Extract the (x, y) coordinate from the center of the cell holding the provided text.  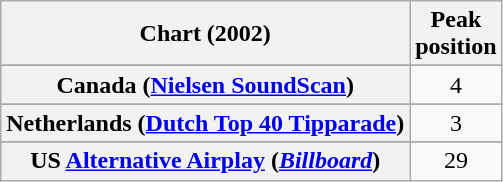
Canada (Nielsen SoundScan) (206, 85)
4 (456, 85)
29 (456, 161)
Peakposition (456, 34)
Netherlands (Dutch Top 40 Tipparade) (206, 123)
US Alternative Airplay (Billboard) (206, 161)
Chart (2002) (206, 34)
3 (456, 123)
